Detect which cell encompasses the target text, then output its (X, Y) center coordinate. 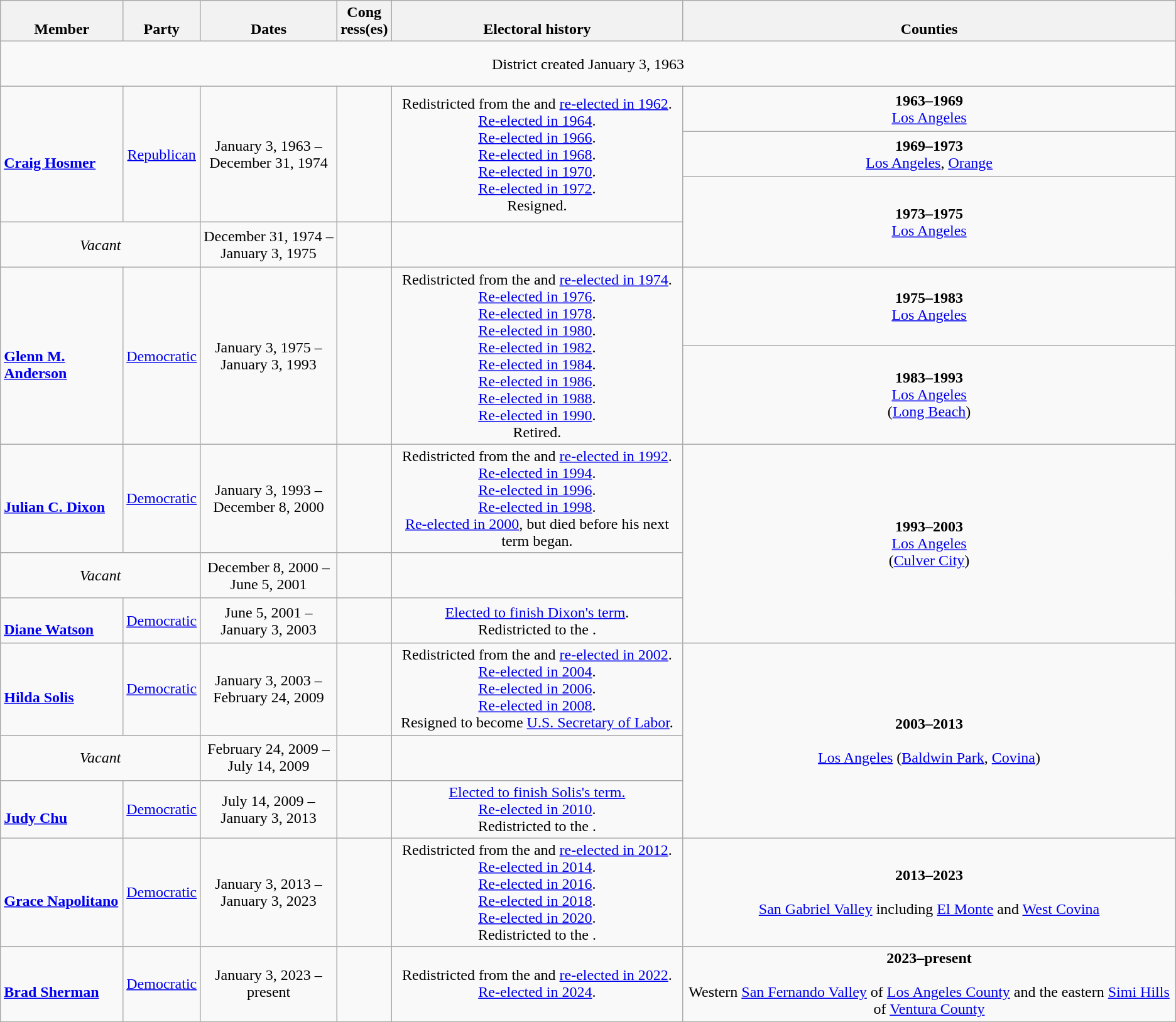
2013–2023San Gabriel Valley including El Monte and West Covina (929, 892)
Electoral history (537, 21)
Hilda Solis (62, 689)
Redistricted from the and re-elected in 2012.Re-elected in 2014.Re-elected in 2016.Re-elected in 2018.Re-elected in 2020.Redistricted to the . (537, 892)
Grace Napolitano (62, 892)
February 24, 2009 –July 14, 2009 (269, 758)
Redistricted from the and re-elected in 1962.Re-elected in 1964.Re-elected in 1966.Re-elected in 1968.Re-elected in 1970.Re-elected in 1972.Resigned. (537, 155)
Julian C. Dixon (62, 499)
Dates (269, 21)
Elected to finish Dixon's term.Redistricted to the . (537, 621)
Glenn M. Anderson (62, 356)
December 8, 2000 –June 5, 2001 (269, 575)
Counties (929, 21)
Judy Chu (62, 809)
January 3, 1963 –December 31, 1974 (269, 155)
June 5, 2001 –January 3, 2003 (269, 621)
January 3, 2023 –present (269, 984)
1993–2003Los Angeles(Culver City) (929, 544)
Congress(es) (364, 21)
2003–2013Los Angeles (Baldwin Park, Covina) (929, 741)
2023–presentWestern San Fernando Valley of Los Angeles County and the eastern Simi Hills of Ventura County (929, 984)
Party (162, 21)
1983–1993Los Angeles(Long Beach) (929, 394)
Redistricted from the and re-elected in 2002.Re-elected in 2004.Re-elected in 2006.Re-elected in 2008.Resigned to become U.S. Secretary of Labor. (537, 689)
January 3, 1993 –December 8, 2000 (269, 499)
Brad Sherman (62, 984)
Craig Hosmer (62, 155)
January 3, 2013 –January 3, 2023 (269, 892)
January 3, 2003 –February 24, 2009 (269, 689)
Diane Watson (62, 621)
July 14, 2009 –January 3, 2013 (269, 809)
District created January 3, 1963 (588, 64)
Redistricted from the and re-elected in 2022.Re-elected in 2024. (537, 984)
1973–1975Los Angeles (929, 222)
Elected to finish Solis's term.Re-elected in 2010.Redistricted to the . (537, 809)
Member (62, 21)
1969–1973Los Angeles, Orange (929, 155)
1975–1983Los Angeles (929, 307)
January 3, 1975 –January 3, 1993 (269, 356)
Republican (162, 155)
1963–1969Los Angeles (929, 109)
December 31, 1974 –January 3, 1975 (269, 245)
